Output the [x, y] coordinate of the center of the cell containing the given text.  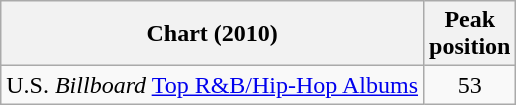
Peakposition [470, 34]
53 [470, 85]
Chart (2010) [212, 34]
U.S. Billboard Top R&B/Hip-Hop Albums [212, 85]
